Return the (x, y) coordinate for the center point of the cell that contains the specified text.  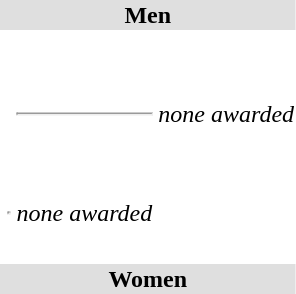
Men (148, 15)
Women (148, 279)
